Identify which cell holds the provided text, then report its (X, Y) central coordinate. 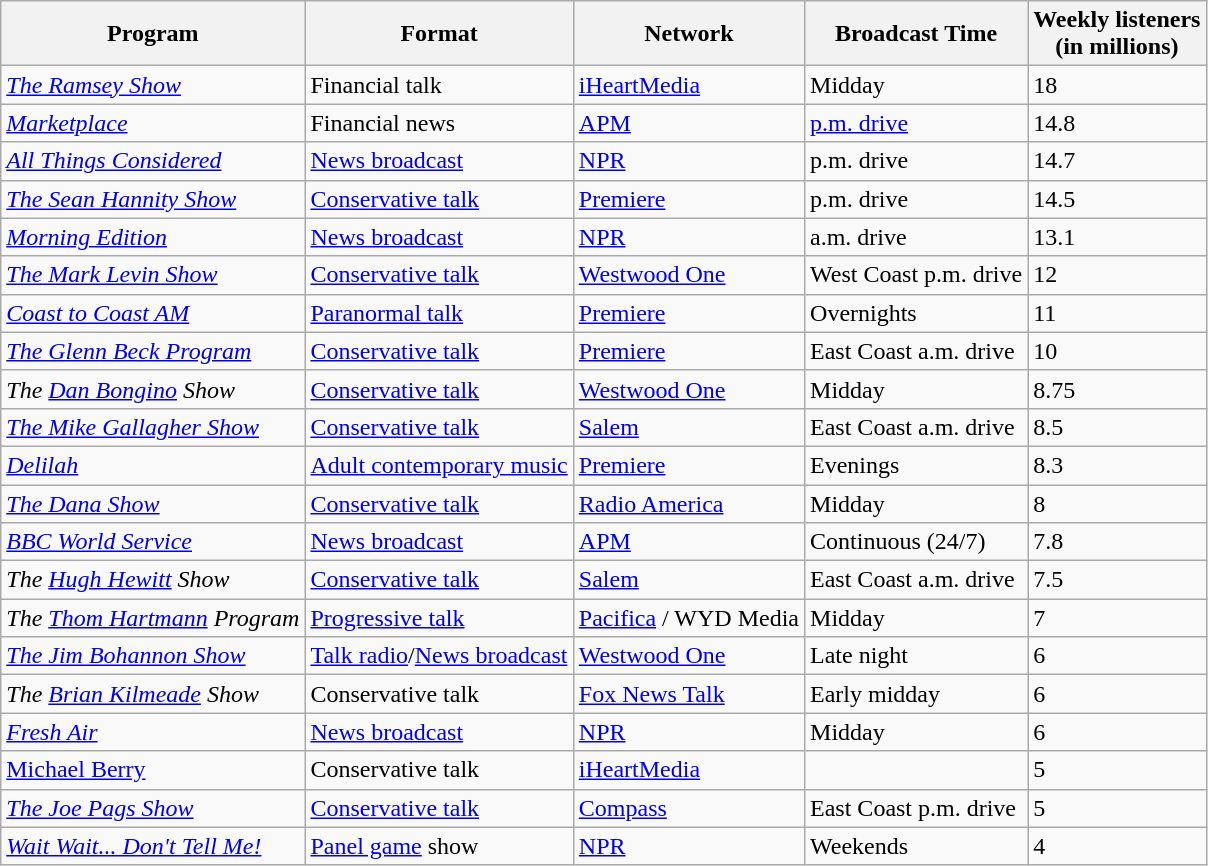
Delilah (153, 465)
Compass (688, 808)
7 (1117, 618)
14.8 (1117, 123)
Financial news (439, 123)
The Dana Show (153, 503)
East Coast p.m. drive (916, 808)
8 (1117, 503)
Broadcast Time (916, 34)
Progressive talk (439, 618)
Fox News Talk (688, 694)
Financial talk (439, 85)
8.3 (1117, 465)
The Ramsey Show (153, 85)
The Mike Gallagher Show (153, 427)
10 (1117, 351)
a.m. drive (916, 237)
The Mark Levin Show (153, 275)
4 (1117, 846)
Marketplace (153, 123)
The Jim Bohannon Show (153, 656)
Coast to Coast AM (153, 313)
Wait Wait... Don't Tell Me! (153, 846)
The Hugh Hewitt Show (153, 580)
The Thom Hartmann Program (153, 618)
12 (1117, 275)
7.5 (1117, 580)
Early midday (916, 694)
7.8 (1117, 542)
Evenings (916, 465)
14.7 (1117, 161)
Fresh Air (153, 732)
11 (1117, 313)
The Dan Bongino Show (153, 389)
13.1 (1117, 237)
Late night (916, 656)
Adult contemporary music (439, 465)
The Joe Pags Show (153, 808)
14.5 (1117, 199)
Panel game show (439, 846)
The Sean Hannity Show (153, 199)
Overnights (916, 313)
Morning Edition (153, 237)
All Things Considered (153, 161)
Program (153, 34)
Paranormal talk (439, 313)
BBC World Service (153, 542)
Radio America (688, 503)
Michael Berry (153, 770)
Talk radio/News broadcast (439, 656)
West Coast p.m. drive (916, 275)
Continuous (24/7) (916, 542)
The Brian Kilmeade Show (153, 694)
Format (439, 34)
8.75 (1117, 389)
Weekly listeners (in millions) (1117, 34)
Network (688, 34)
18 (1117, 85)
The Glenn Beck Program (153, 351)
8.5 (1117, 427)
Weekends (916, 846)
Pacifica / WYD Media (688, 618)
